Determine the [x, y] coordinate at the center of the cell enclosing the given text.  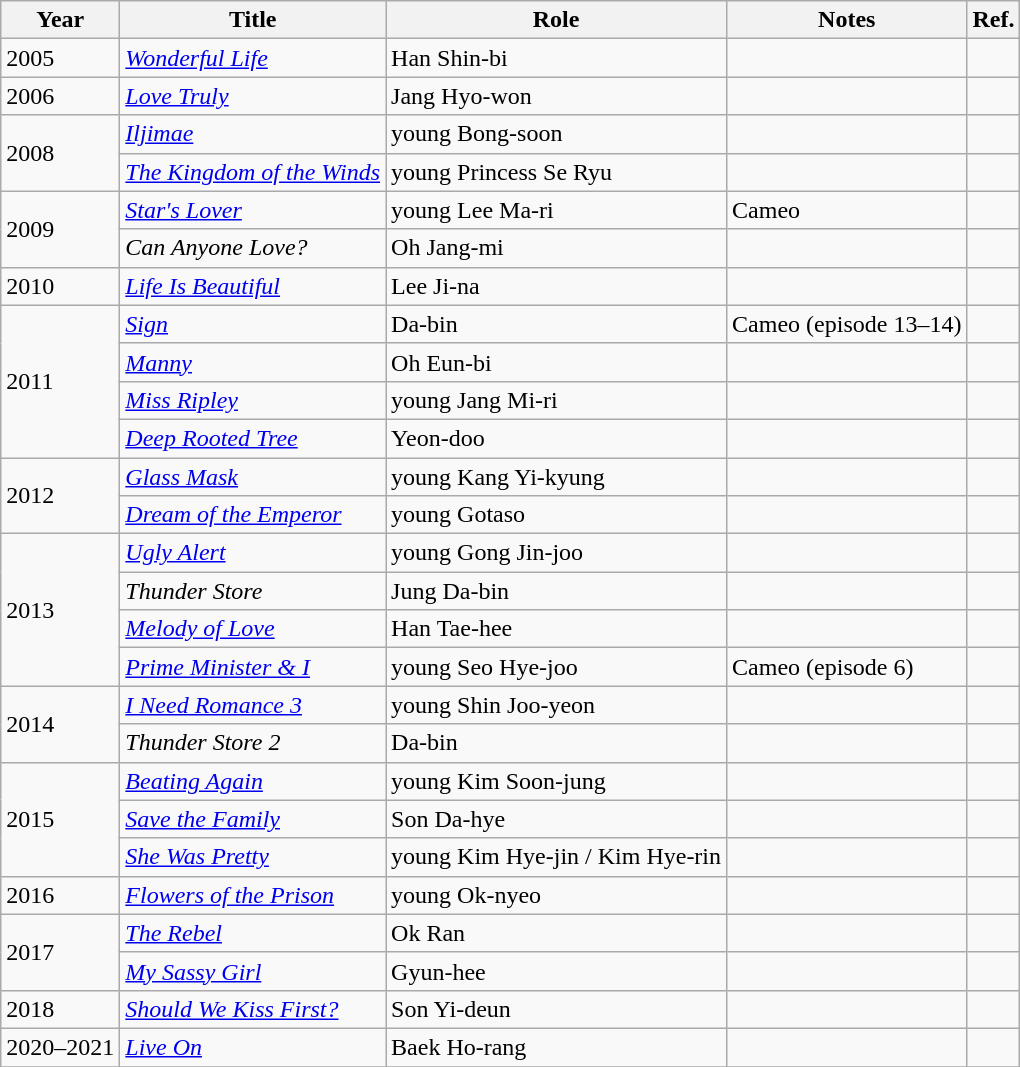
Deep Rooted Tree [253, 438]
Han Tae-hee [556, 629]
young Kang Yi-kyung [556, 477]
Han Shin-bi [556, 58]
young Kim Soon-jung [556, 781]
Lee Ji-na [556, 286]
Ok Ran [556, 933]
The Rebel [253, 933]
2014 [60, 724]
Thunder Store [253, 591]
Life Is Beautiful [253, 286]
Cameo (episode 13–14) [847, 324]
young Shin Joo-yeon [556, 705]
2016 [60, 895]
My Sassy Girl [253, 971]
young Gotaso [556, 515]
Ugly Alert [253, 553]
Love Truly [253, 96]
Cameo (episode 6) [847, 667]
Melody of Love [253, 629]
Should We Kiss First? [253, 1009]
Prime Minister & I [253, 667]
2015 [60, 819]
2009 [60, 229]
The Kingdom of the Winds [253, 172]
2013 [60, 610]
young Princess Se Ryu [556, 172]
2018 [60, 1009]
2010 [60, 286]
young Seo Hye-joo [556, 667]
2005 [60, 58]
Iljimae [253, 134]
Beating Again [253, 781]
young Kim Hye-jin / Kim Hye-rin [556, 857]
Live On [253, 1047]
2006 [60, 96]
young Gong Jin-joo [556, 553]
Thunder Store 2 [253, 743]
Year [60, 20]
2017 [60, 952]
Role [556, 20]
I Need Romance 3 [253, 705]
Sign [253, 324]
Title [253, 20]
She Was Pretty [253, 857]
Yeon-doo [556, 438]
Star's Lover [253, 210]
Son Da-hye [556, 819]
2020–2021 [60, 1047]
Manny [253, 362]
Flowers of the Prison [253, 895]
2012 [60, 496]
Baek Ho-rang [556, 1047]
young Ok-nyeo [556, 895]
Can Anyone Love? [253, 248]
Cameo [847, 210]
2008 [60, 153]
2011 [60, 381]
young Lee Ma-ri [556, 210]
Miss Ripley [253, 400]
Wonderful Life [253, 58]
Gyun-hee [556, 971]
Ref. [994, 20]
Glass Mask [253, 477]
Son Yi-deun [556, 1009]
Save the Family [253, 819]
Jung Da-bin [556, 591]
Oh Eun-bi [556, 362]
Notes [847, 20]
young Jang Mi-ri [556, 400]
Oh Jang-mi [556, 248]
Jang Hyo-won [556, 96]
Dream of the Emperor [253, 515]
young Bong-soon [556, 134]
